Search for the cell housing the specified text and yield its (X, Y) center coordinate. 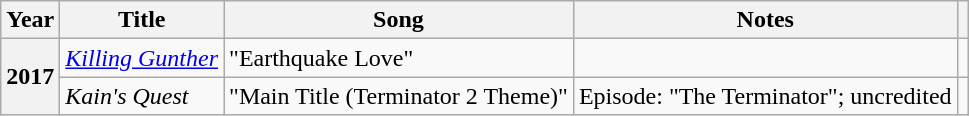
"Earthquake Love" (399, 58)
Song (399, 20)
Notes (765, 20)
Kain's Quest (142, 96)
2017 (30, 77)
Killing Gunther (142, 58)
Year (30, 20)
"Main Title (Terminator 2 Theme)" (399, 96)
Episode: "The Terminator"; uncredited (765, 96)
Title (142, 20)
